Determine the (x, y) coordinate at the center of the cell enclosing the given text.  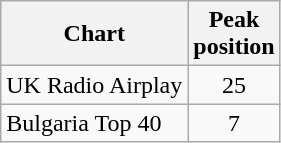
UK Radio Airplay (94, 85)
Peakposition (234, 34)
7 (234, 123)
Chart (94, 34)
25 (234, 85)
Bulgaria Top 40 (94, 123)
